Find where the given text appears and provide that cell's center as [x, y] coordinate. 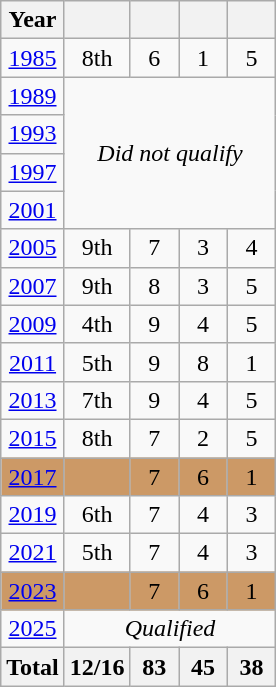
2019 [33, 515]
2001 [33, 210]
2021 [33, 553]
83 [154, 667]
4th [97, 324]
2025 [33, 629]
2015 [33, 438]
1997 [33, 172]
2013 [33, 400]
2007 [33, 286]
12/16 [97, 667]
1985 [33, 58]
38 [252, 667]
2011 [33, 362]
Total [33, 667]
Year [33, 20]
1989 [33, 96]
Did not qualify [170, 153]
2009 [33, 324]
2005 [33, 248]
45 [204, 667]
7th [97, 400]
Qualified [170, 629]
2 [204, 438]
6th [97, 515]
2023 [33, 591]
2017 [33, 477]
1993 [33, 134]
